Detect which cell encompasses the target text, then output its (X, Y) center coordinate. 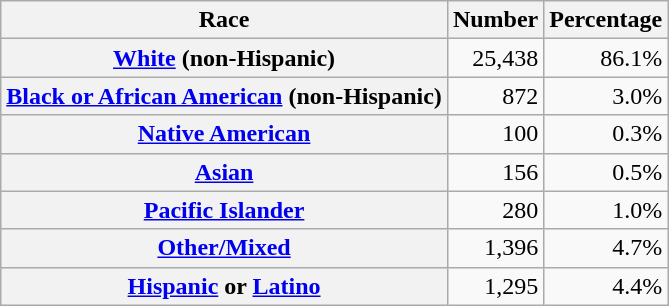
Number (495, 20)
1,295 (495, 286)
25,438 (495, 58)
4.7% (606, 248)
86.1% (606, 58)
Pacific Islander (224, 210)
0.5% (606, 172)
Percentage (606, 20)
Asian (224, 172)
0.3% (606, 134)
Hispanic or Latino (224, 286)
280 (495, 210)
Other/Mixed (224, 248)
3.0% (606, 96)
1.0% (606, 210)
156 (495, 172)
White (non-Hispanic) (224, 58)
Race (224, 20)
4.4% (606, 286)
100 (495, 134)
872 (495, 96)
Black or African American (non-Hispanic) (224, 96)
Native American (224, 134)
1,396 (495, 248)
